Determine the (X, Y) coordinate at the center of the cell enclosing the given text.  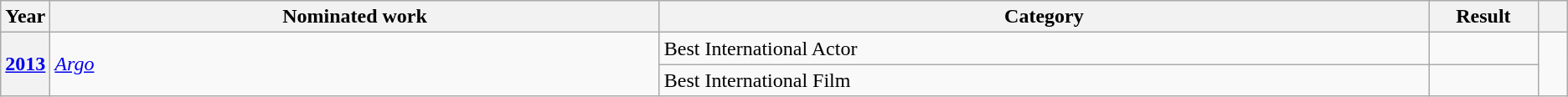
Year (25, 17)
Argo (355, 64)
Category (1044, 17)
Result (1484, 17)
Best International Actor (1044, 48)
2013 (25, 64)
Best International Film (1044, 80)
Nominated work (355, 17)
